Output the [X, Y] coordinate of the center of the cell containing the given text.  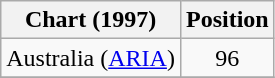
Chart (1997) [91, 20]
Australia (ARIA) [91, 58]
Position [227, 20]
96 [227, 58]
